Extract the (x, y) coordinate from the center of the cell holding the provided text.  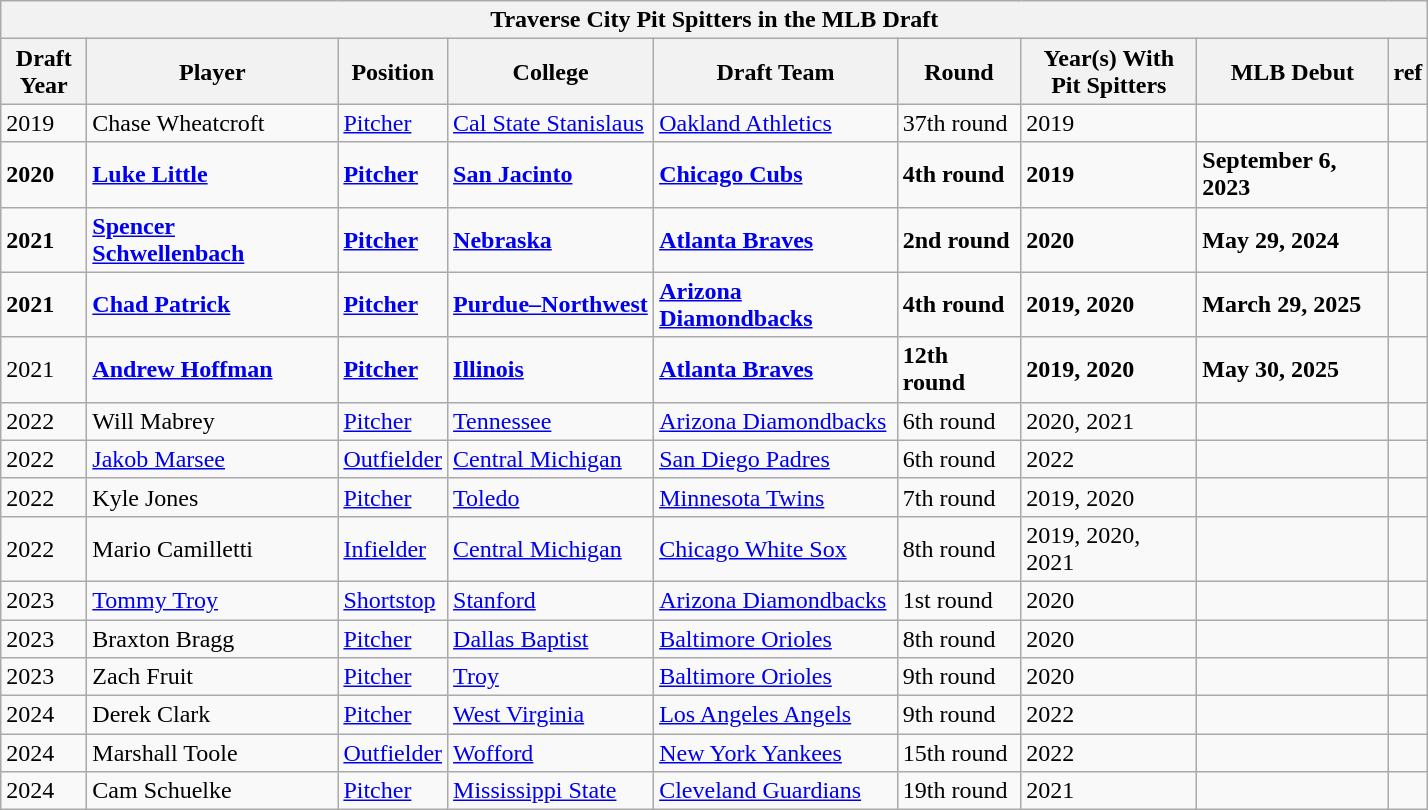
Cam Schuelke (212, 791)
Player (212, 72)
San Jacinto (551, 174)
Marshall Toole (212, 753)
Wofford (551, 753)
Cleveland Guardians (776, 791)
Andrew Hoffman (212, 370)
2nd round (959, 240)
Year(s) With Pit Spitters (1109, 72)
West Virginia (551, 715)
Minnesota Twins (776, 497)
Traverse City Pit Spitters in the MLB Draft (714, 20)
Nebraska (551, 240)
Oakland Athletics (776, 123)
Zach Fruit (212, 677)
Chase Wheatcroft (212, 123)
Mario Camilletti (212, 548)
Derek Clark (212, 715)
37th round (959, 123)
Dallas Baptist (551, 639)
15th round (959, 753)
New York Yankees (776, 753)
March 29, 2025 (1292, 304)
ref (1408, 72)
Chicago Cubs (776, 174)
September 6, 2023 (1292, 174)
MLB Debut (1292, 72)
2019, 2020, 2021 (1109, 548)
2020, 2021 (1109, 421)
Chicago White Sox (776, 548)
Round (959, 72)
Toledo (551, 497)
Mississippi State (551, 791)
College (551, 72)
Shortstop (393, 600)
1st round (959, 600)
Stanford (551, 600)
Tommy Troy (212, 600)
19th round (959, 791)
Cal State Stanislaus (551, 123)
Purdue–Northwest (551, 304)
Chad Patrick (212, 304)
Luke Little (212, 174)
May 30, 2025 (1292, 370)
Draft Year (44, 72)
Infielder (393, 548)
Tennessee (551, 421)
Troy (551, 677)
Braxton Bragg (212, 639)
Jakob Marsee (212, 459)
Illinois (551, 370)
Los Angeles Angels (776, 715)
Draft Team (776, 72)
Position (393, 72)
San Diego Padres (776, 459)
Kyle Jones (212, 497)
Spencer Schwellenbach (212, 240)
Will Mabrey (212, 421)
12th round (959, 370)
May 29, 2024 (1292, 240)
7th round (959, 497)
